Provide the (x, y) coordinate of the cell's center where the given text is located.  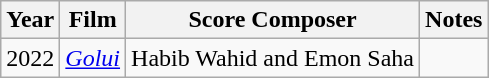
Notes (454, 20)
Golui (93, 58)
Habib Wahid and Emon Saha (273, 58)
Year (30, 20)
Film (93, 20)
2022 (30, 58)
Score Composer (273, 20)
